From the cell containing the given text, extract its center point as [x, y] coordinate. 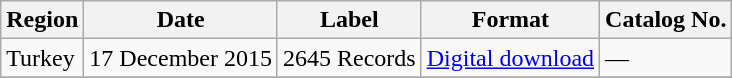
17 December 2015 [181, 58]
Catalog No. [666, 20]
2645 Records [349, 58]
— [666, 58]
Region [42, 20]
Label [349, 20]
Digital download [510, 58]
Date [181, 20]
Turkey [42, 58]
Format [510, 20]
